Search for the cell housing the specified text and yield its (x, y) center coordinate. 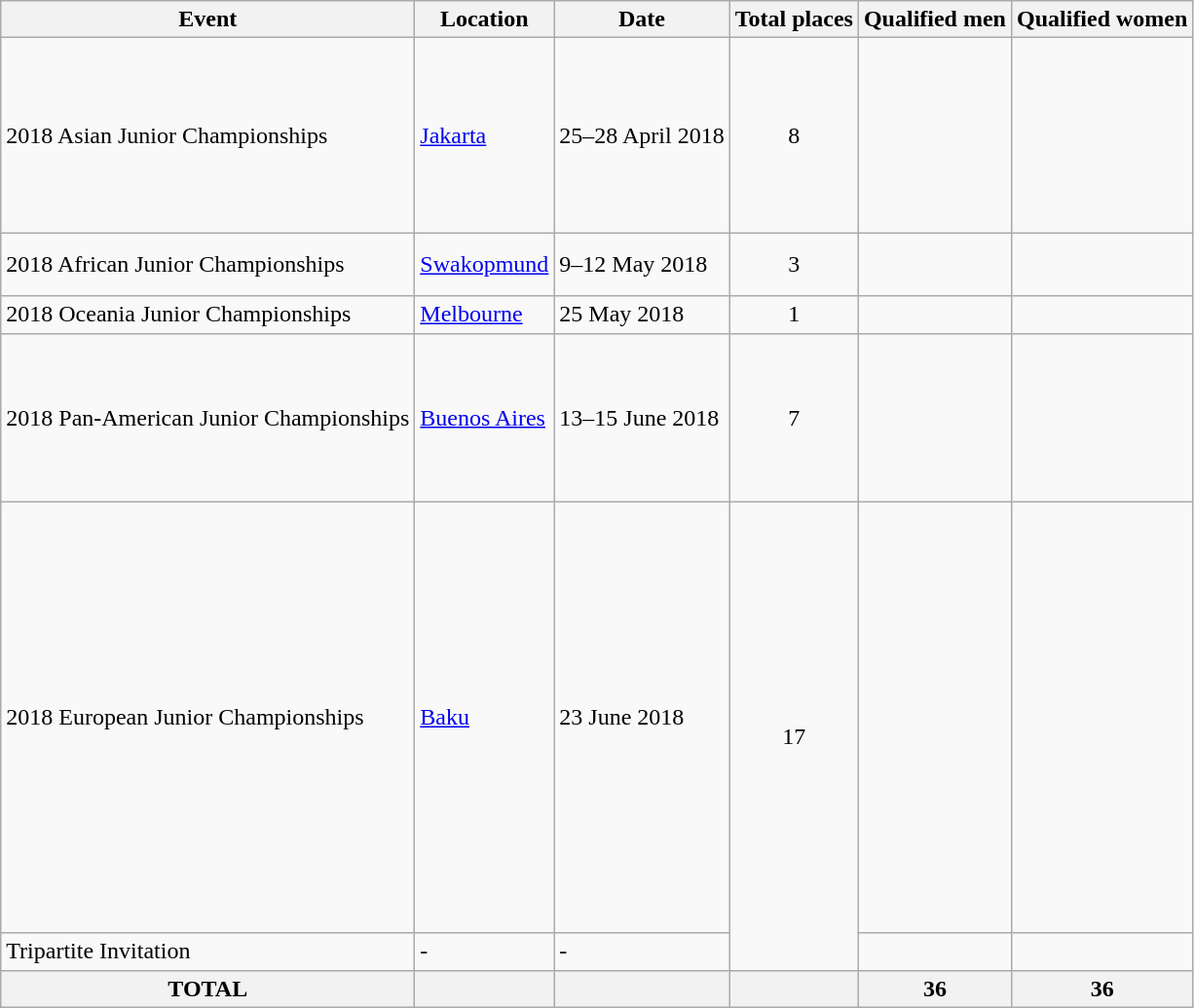
2018 African Junior Championships (208, 265)
Total places (794, 19)
Event (208, 19)
Baku (485, 717)
13–15 June 2018 (642, 417)
9–12 May 2018 (642, 265)
Swakopmund (485, 265)
TOTAL (208, 989)
Location (485, 19)
Qualified women (1101, 19)
2018 European Junior Championships (208, 717)
23 June 2018 (642, 717)
8 (794, 135)
2018 Oceania Junior Championships (208, 315)
7 (794, 417)
2018 Pan-American Junior Championships (208, 417)
17 (794, 736)
Melbourne (485, 315)
Date (642, 19)
1 (794, 315)
25 May 2018 (642, 315)
Tripartite Invitation (208, 952)
Jakarta (485, 135)
3 (794, 265)
Buenos Aires (485, 417)
Qualified men (935, 19)
25–28 April 2018 (642, 135)
2018 Asian Junior Championships (208, 135)
